Identify which cell holds the provided text, then report its [x, y] central coordinate. 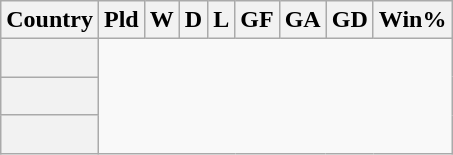
Pld [121, 20]
GA [302, 20]
W [162, 20]
GF [257, 20]
Country [50, 20]
L [222, 20]
D [193, 20]
Win% [412, 20]
GD [350, 20]
